Capture the cell that displays the provided text and extract its [X, Y] central coordinate. 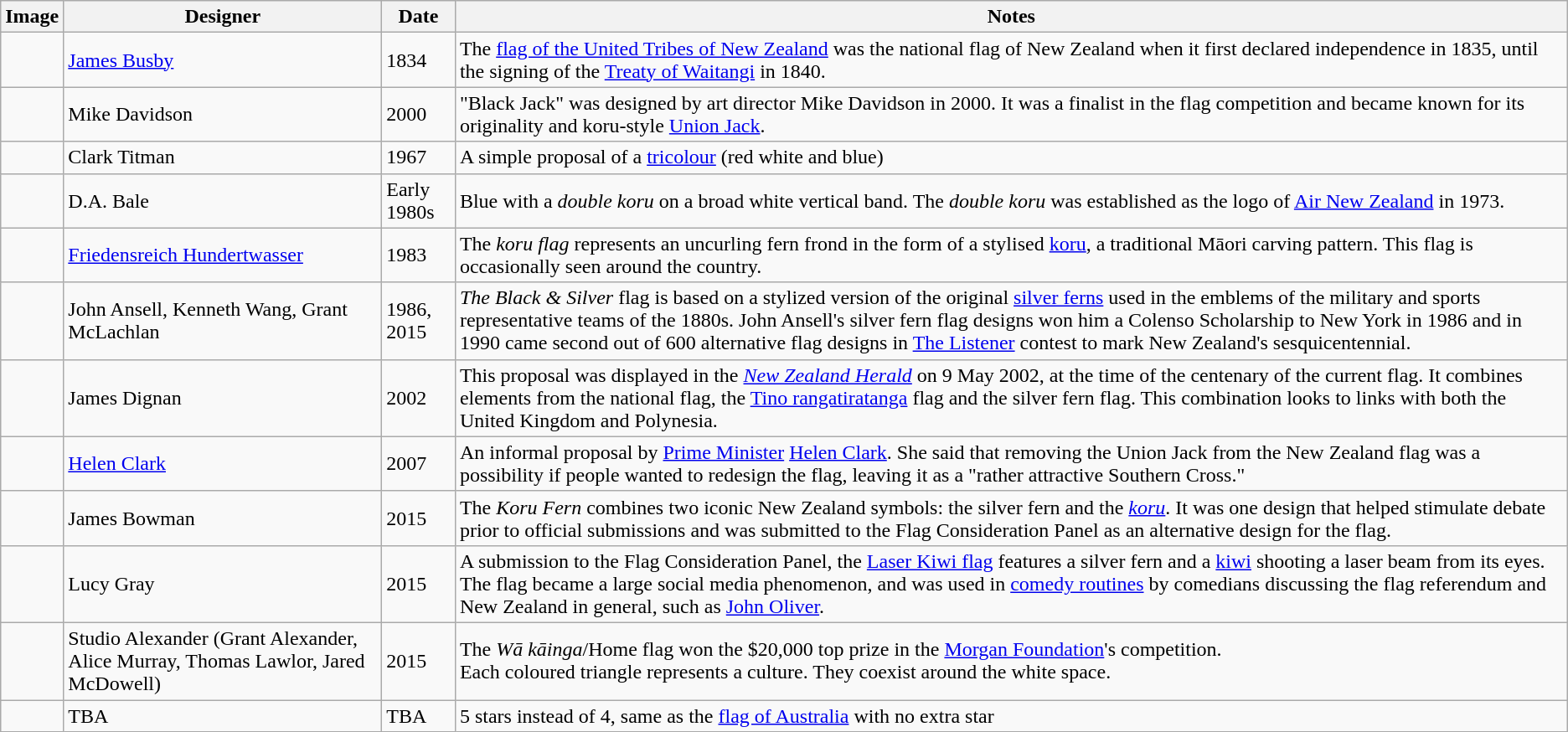
5 stars instead of 4, same as the flag of Australia with no extra star [1011, 716]
1986, 2015 [419, 321]
Friedensreich Hundertwasser [223, 255]
D.A. Bale [223, 201]
2007 [419, 464]
Clark Titman [223, 157]
1834 [419, 60]
John Ansell, Kenneth Wang, Grant McLachlan [223, 321]
Notes [1011, 17]
Image [32, 17]
Early 1980s [419, 201]
Blue with a double koru on a broad white vertical band. The double koru was established as the logo of Air New Zealand in 1973. [1011, 201]
1983 [419, 255]
James Bowman [223, 518]
Mike Davidson [223, 114]
1967 [419, 157]
Lucy Gray [223, 584]
Date [419, 17]
James Dignan [223, 398]
Designer [223, 17]
James Busby [223, 60]
Studio Alexander (Grant Alexander, Alice Murray, Thomas Lawlor, Jared McDowell) [223, 661]
Helen Clark [223, 464]
2000 [419, 114]
2002 [419, 398]
A simple proposal of a tricolour (red white and blue) [1011, 157]
